Output the [x, y] coordinate of the center of the cell containing the given text.  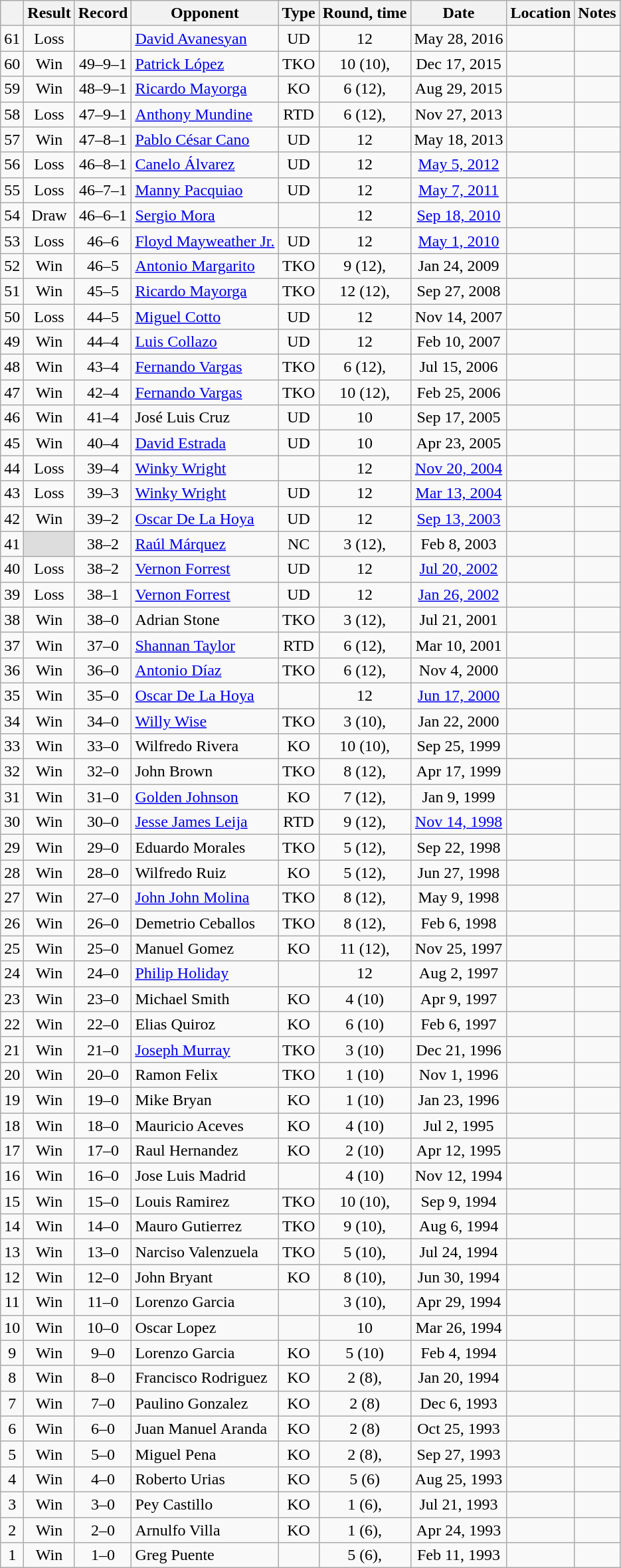
John Brown [205, 772]
2 (10) [365, 1151]
Paulino Gonzalez [205, 1403]
16–0 [103, 1176]
60 [12, 64]
Narciso Valenzuela [205, 1252]
Apr 24, 1993 [458, 1529]
Sergio Mora [205, 215]
10–0 [103, 1328]
Jul 20, 2002 [458, 569]
Feb 11, 1993 [458, 1555]
Jul 2, 1995 [458, 1126]
Feb 8, 2003 [458, 544]
Jan 26, 2002 [458, 594]
May 9, 1998 [458, 898]
Philip Holiday [205, 974]
1 [12, 1555]
Michael Smith [205, 999]
22–0 [103, 1024]
Wilfredo Rivera [205, 746]
55 [12, 190]
46–6–1 [103, 215]
Jun 30, 1994 [458, 1277]
7 [12, 1403]
44–4 [103, 342]
44–5 [103, 317]
16 [12, 1176]
29–0 [103, 847]
33 [12, 746]
Oscar Lopez [205, 1328]
21–0 [103, 1049]
Feb 10, 2007 [458, 342]
37–0 [103, 645]
6 (10) [365, 1024]
Nov 14, 2007 [458, 317]
28 [12, 873]
Location [541, 13]
9 (10), [365, 1227]
36 [12, 670]
47–8–1 [103, 139]
22 [12, 1024]
May 5, 2012 [458, 165]
9 [12, 1353]
39–4 [103, 468]
17 [12, 1151]
Record [103, 13]
6 [12, 1429]
Sep 17, 2005 [458, 418]
Aug 6, 1994 [458, 1227]
Feb 25, 2006 [458, 392]
49–9–1 [103, 64]
Draw [49, 215]
14 [12, 1227]
Type [299, 13]
53 [12, 240]
18 [12, 1126]
29 [12, 847]
José Luis Cruz [205, 418]
61 [12, 39]
24 [12, 974]
15 [12, 1201]
58 [12, 114]
Jan 22, 2000 [458, 721]
John Bryant [205, 1277]
45 [12, 443]
Golden Johnson [205, 797]
Sep 25, 1999 [458, 746]
36–0 [103, 670]
8 [12, 1378]
26–0 [103, 923]
Dec 21, 1996 [458, 1049]
32–0 [103, 772]
Sep 27, 2008 [458, 291]
Manuel Gomez [205, 948]
48–9–1 [103, 89]
3 (10) [365, 1049]
Antonio Margarito [205, 266]
12–0 [103, 1277]
Eduardo Morales [205, 847]
31 [12, 797]
8 (10), [365, 1277]
12 (12), [365, 291]
31–0 [103, 797]
18–0 [103, 1126]
30–0 [103, 822]
34 [12, 721]
19 [12, 1100]
Pey Castillo [205, 1504]
Sep 9, 1994 [458, 1201]
5–0 [103, 1454]
Adrian Stone [205, 620]
33–0 [103, 746]
50 [12, 317]
26 [12, 923]
Feb 4, 1994 [458, 1353]
40 [12, 569]
34–0 [103, 721]
52 [12, 266]
9–0 [103, 1353]
Jan 9, 1999 [458, 797]
Aug 2, 1997 [458, 974]
Raúl Márquez [205, 544]
Aug 25, 1993 [458, 1479]
10 (12), [365, 392]
Feb 6, 1998 [458, 923]
Jose Luis Madrid [205, 1176]
47–9–1 [103, 114]
14–0 [103, 1227]
Demetrio Ceballos [205, 923]
David Avanesyan [205, 39]
57 [12, 139]
24–0 [103, 974]
Juan Manuel Aranda [205, 1429]
38–0 [103, 620]
Mar 26, 1994 [458, 1328]
Nov 14, 1998 [458, 822]
Mar 13, 2004 [458, 493]
Wilfredo Ruiz [205, 873]
Feb 6, 1997 [458, 1024]
May 18, 2013 [458, 139]
47 [12, 392]
Jul 21, 2001 [458, 620]
11 [12, 1302]
May 7, 2011 [458, 190]
56 [12, 165]
35 [12, 695]
Mar 10, 2001 [458, 645]
40–4 [103, 443]
32 [12, 772]
38 [12, 620]
39 [12, 594]
Jun 17, 2000 [458, 695]
Miguel Cotto [205, 317]
Aug 29, 2015 [458, 89]
Dec 6, 1993 [458, 1403]
Francisco Rodriguez [205, 1378]
39–2 [103, 519]
Apr 23, 2005 [458, 443]
1–0 [103, 1555]
21 [12, 1049]
Greg Puente [205, 1555]
Oct 25, 1993 [458, 1429]
48 [12, 367]
13 [12, 1252]
42–4 [103, 392]
Willy Wise [205, 721]
Patrick López [205, 64]
Apr 29, 1994 [458, 1302]
3–0 [103, 1504]
Nov 1, 1996 [458, 1075]
2 [12, 1529]
Jesse James Leija [205, 822]
Mauro Gutierrez [205, 1227]
23 [12, 999]
35–0 [103, 695]
Jun 27, 1998 [458, 873]
20–0 [103, 1075]
43 [12, 493]
5 (10), [365, 1252]
4 [12, 1479]
2–0 [103, 1529]
5 (10) [365, 1353]
Shannan Taylor [205, 645]
Raul Hernandez [205, 1151]
25 [12, 948]
Jul 24, 1994 [458, 1252]
Elias Quiroz [205, 1024]
Nov 20, 2004 [458, 468]
20 [12, 1075]
Mike Bryan [205, 1100]
41–4 [103, 418]
Jul 15, 2006 [458, 367]
7–0 [103, 1403]
Nov 27, 2013 [458, 114]
39–3 [103, 493]
Anthony Mundine [205, 114]
46–5 [103, 266]
Sep 27, 1993 [458, 1454]
John John Molina [205, 898]
Sep 22, 1998 [458, 847]
11 (12), [365, 948]
Jan 24, 2009 [458, 266]
17–0 [103, 1151]
Miguel Pena [205, 1454]
NC [299, 544]
Arnulfo Villa [205, 1529]
49 [12, 342]
51 [12, 291]
7 (12), [365, 797]
May 28, 2016 [458, 39]
46–7–1 [103, 190]
25–0 [103, 948]
54 [12, 215]
6–0 [103, 1429]
Luis Collazo [205, 342]
Nov 25, 1997 [458, 948]
Jan 20, 1994 [458, 1378]
Nov 4, 2000 [458, 670]
Sep 18, 2010 [458, 215]
Manny Pacquiao [205, 190]
Round, time [365, 13]
Opponent [205, 13]
5 (6), [365, 1555]
Date [458, 13]
Sep 13, 2003 [458, 519]
41 [12, 544]
23–0 [103, 999]
Dec 17, 2015 [458, 64]
Apr 17, 1999 [458, 772]
42 [12, 519]
4–0 [103, 1479]
Joseph Murray [205, 1049]
27–0 [103, 898]
59 [12, 89]
Antonio Díaz [205, 670]
38–1 [103, 594]
Louis Ramirez [205, 1201]
Notes [597, 13]
46–8–1 [103, 165]
Apr 9, 1997 [458, 999]
Ramon Felix [205, 1075]
45–5 [103, 291]
46 [12, 418]
5 [12, 1454]
David Estrada [205, 443]
13–0 [103, 1252]
28–0 [103, 873]
Pablo César Cano [205, 139]
Apr 12, 1995 [458, 1151]
Canelo Álvarez [205, 165]
5 (6) [365, 1479]
3 [12, 1504]
44 [12, 468]
May 1, 2010 [458, 240]
19–0 [103, 1100]
15–0 [103, 1201]
Jan 23, 1996 [458, 1100]
Floyd Mayweather Jr. [205, 240]
Nov 12, 1994 [458, 1176]
Mauricio Aceves [205, 1126]
Roberto Urias [205, 1479]
Jul 21, 1993 [458, 1504]
46–6 [103, 240]
37 [12, 645]
11–0 [103, 1302]
27 [12, 898]
30 [12, 822]
8–0 [103, 1378]
Result [49, 13]
43–4 [103, 367]
